Provide the [x, y] coordinate of the cell's center where the given text is located.  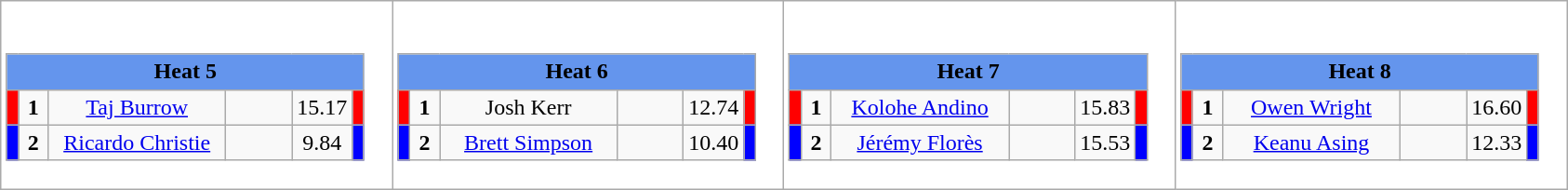
Ricardo Christie [138, 142]
Heat 7 [968, 72]
Kolohe Andino [921, 107]
16.60 [1497, 107]
15.17 [322, 107]
10.40 [714, 142]
15.53 [1105, 142]
12.74 [714, 107]
Heat 8 1 Owen Wright 16.60 2 Keanu Asing 12.33 [1371, 95]
Josh Kerr [528, 107]
Heat 7 1 Kolohe Andino 15.83 2 Jérémy Florès 15.53 [980, 95]
Keanu Asing [1311, 142]
Heat 6 1 Josh Kerr 12.74 2 Brett Simpson 10.40 [588, 95]
12.33 [1497, 142]
Heat 5 [185, 72]
Taj Burrow [138, 107]
9.84 [322, 142]
15.83 [1105, 107]
Heat 5 1 Taj Burrow 15.17 2 Ricardo Christie 9.84 [197, 95]
Brett Simpson [528, 142]
Heat 8 [1360, 72]
Owen Wright [1311, 107]
Jérémy Florès [921, 142]
Heat 6 [577, 72]
